Scan for the cell matching the given text and deliver its (x, y) coordinate at center. 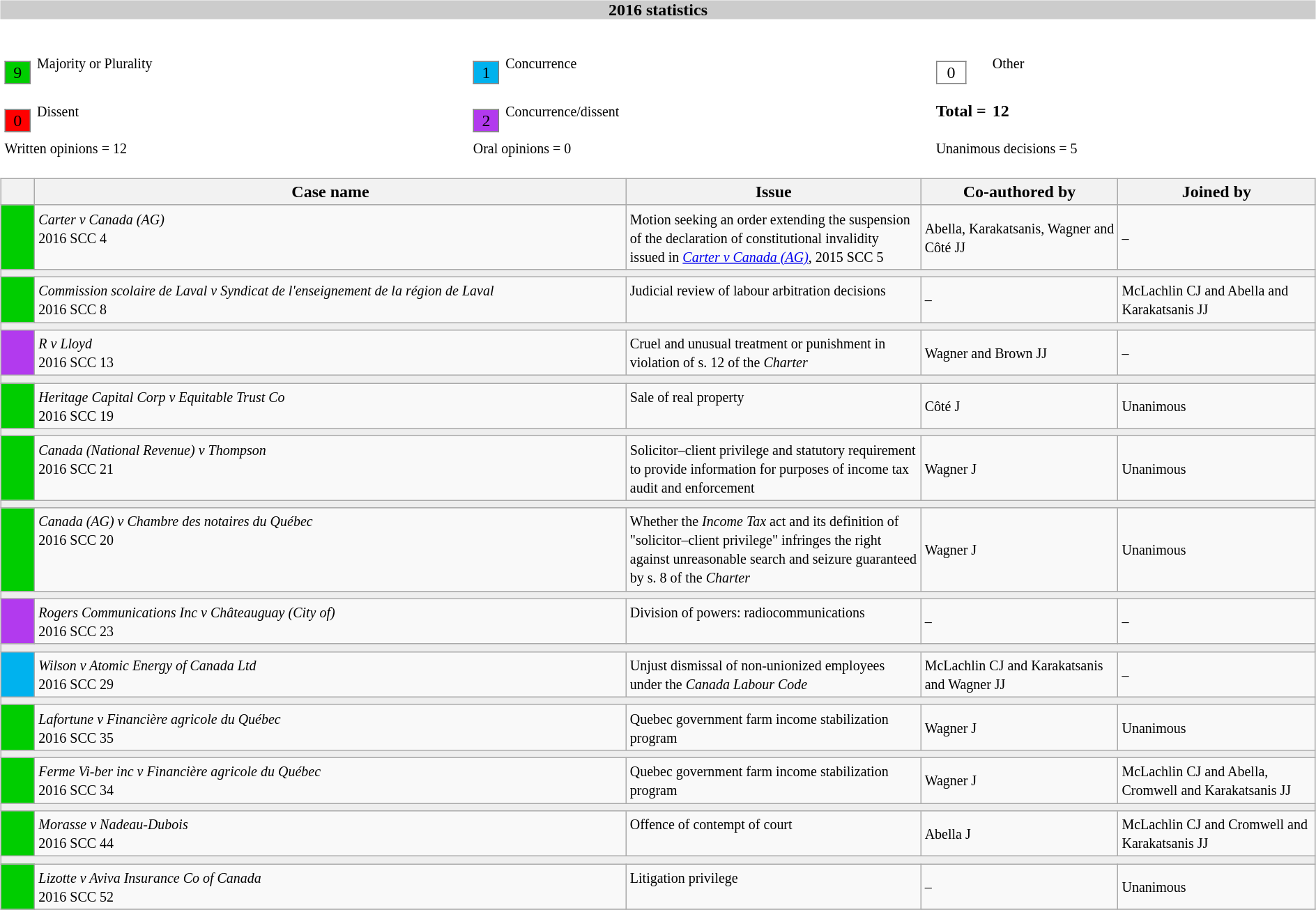
Carter v Canada (AG) 2016 SCC 4 (330, 237)
Sale of real property (774, 406)
Issue (774, 192)
Co-authored by (1019, 192)
McLachlin CJ and Abella and Karakatsanis JJ (1217, 300)
Offence of contempt of court (774, 833)
Lafortune v Financière agricole du Québec 2016 SCC 35 (330, 727)
Total = (961, 111)
Division of powers: radiocommunications (774, 622)
12 (1152, 111)
Concurrence/dissent (717, 111)
Morasse v Nadeau-Dubois 2016 SCC 44 (330, 833)
Lizotte v Aviva Insurance Co of Canada 2016 SCC 52 (330, 886)
Oral opinions = 0 (701, 148)
Judicial review of labour arbitration decisions (774, 300)
Canada (National Revenue) v Thompson 2016 SCC 21 (330, 468)
Majority or Plurality (252, 63)
Unanimous decisions = 5 (1124, 148)
Other (1152, 63)
Canada (AG) v Chambre des notaires du Québec 2016 SCC 20 (330, 549)
Dissent (252, 111)
Written opinions = 12 (236, 148)
Ferme Vi-ber inc v Financière agricole du Québec 2016 SCC 34 (330, 780)
Joined by (1217, 192)
2016 statistics (658, 10)
Wilson v Atomic Energy of Canada Ltd 2016 SCC 29 (330, 674)
Rogers Communications Inc v Châteauguay (City of) 2016 SCC 23 (330, 622)
R v Lloyd 2016 SCC 13 (330, 353)
Concurrence (717, 63)
Case name (330, 192)
Abella J (1019, 833)
Cruel and unusual treatment or punishment in violation of s. 12 of the Charter (774, 353)
Côté J (1019, 406)
Heritage Capital Corp v Equitable Trust Co 2016 SCC 19 (330, 406)
Unjust dismissal of non-unionized employees under the Canada Labour Code (774, 674)
Motion seeking an order extending the suspension of the declaration of constitutional invalidity issued in Carter v Canada (AG), 2015 SCC 5 (774, 237)
Abella, Karakatsanis, Wagner and Côté JJ (1019, 237)
McLachlin CJ and Karakatsanis and Wagner JJ (1019, 674)
Commission scolaire de Laval v Syndicat de l'enseignement de la région de Laval 2016 SCC 8 (330, 300)
McLachlin CJ and Abella, Cromwell and Karakatsanis JJ (1217, 780)
Litigation privilege (774, 886)
Wagner and Brown JJ (1019, 353)
Solicitor–client privilege and statutory requirement to provide information for purposes of income tax audit and enforcement (774, 468)
McLachlin CJ and Cromwell and Karakatsanis JJ (1217, 833)
